Capture the cell that displays the provided text and extract its (X, Y) central coordinate. 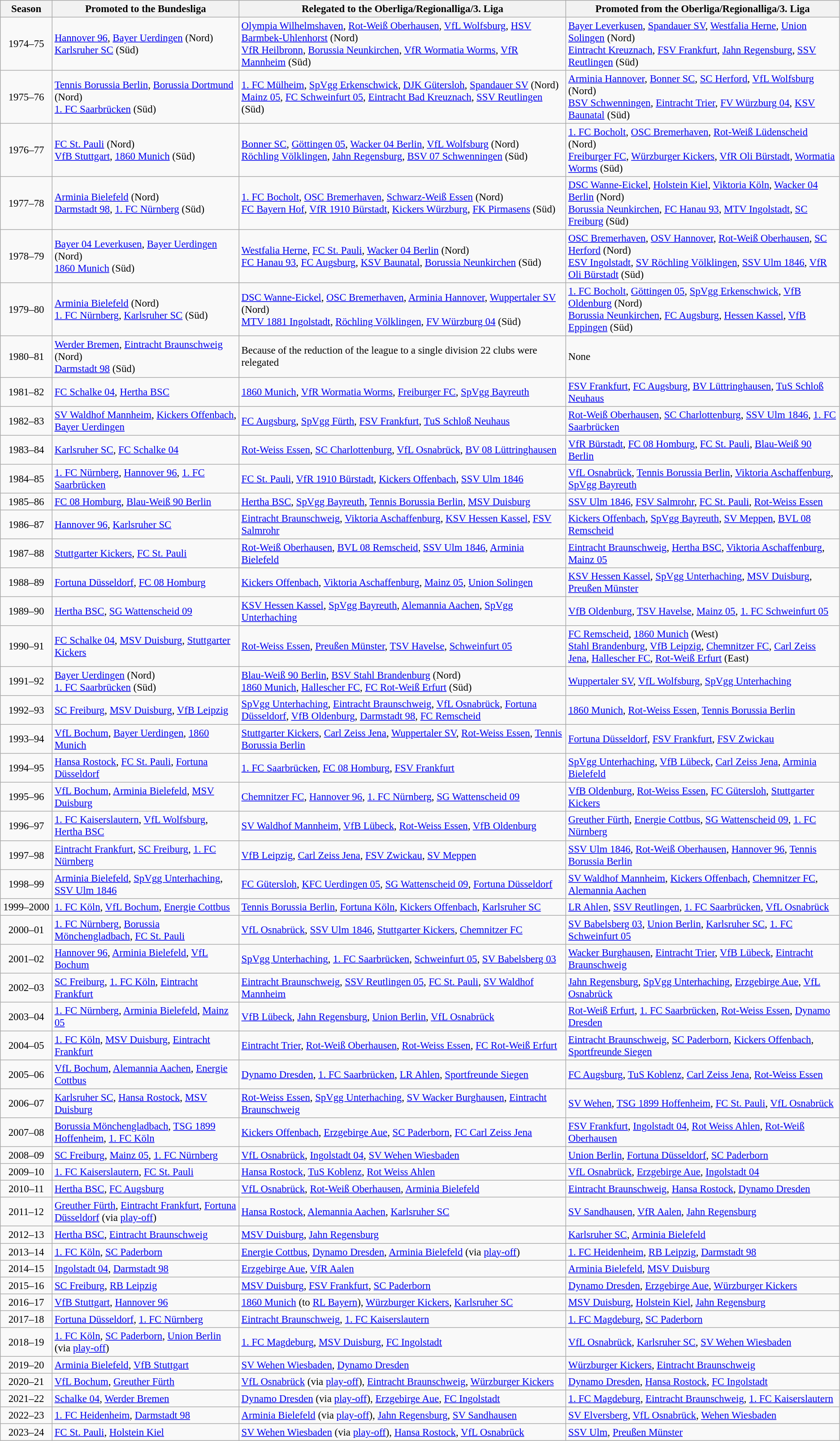
VfL Osnabrück (via play-off), Eintracht Braunschweig, Würzburger Kickers (403, 1382)
2016–17 (26, 1302)
1994–95 (26, 768)
1. FC Nürnberg, Hannover 96, 1. FC Saarbrücken (145, 479)
1. FC Bocholt, OSC Bremerhaven, Schwarz-Weiß Essen (Nord)FC Bayern Hof, VfR 1910 Bürstadt, Kickers Würzburg, FK Pirmasens (Süd) (403, 203)
2006–07 (26, 1103)
Rot-Weiß Erfurt, 1. FC Saarbrücken, Rot-Weiss Essen, Dynamo Dresden (702, 1017)
Relegated to the Oberliga/Regionalliga/3. Liga (403, 9)
Wacker Burghausen, Eintracht Trier, VfB Lübeck, Eintracht Braunschweig (702, 959)
FC Augsburg, SpVgg Fürth, FSV Frankfurt, TuS Schloß Neuhaus (403, 420)
MSV Duisburg, Jahn Regensburg (403, 1235)
1. FC Heidenheim, RB Leipzig, Darmstadt 98 (702, 1252)
VfL Bochum, Arminia Bielefeld, MSV Duisburg (145, 797)
2011–12 (26, 1212)
Bonner SC, Göttingen 05, Wacker 04 Berlin, VfL Wolfsburg (Nord)Röchling Völklingen, Jahn Regensburg, BSV 07 Schwenningen (Süd) (403, 151)
Fortuna Düsseldorf, FC 08 Homburg (145, 583)
SSV Ulm 1846, Rot-Weiß Oberhausen, Hannover 96, Tennis Borussia Berlin (702, 855)
SV Waldhof Mannheim, Kickers Offenbach, Bayer Uerdingen (145, 420)
Bayer 04 Leverkusen, Bayer Uerdingen (Nord)1860 Munich (Süd) (145, 256)
2023–24 (26, 1432)
SV Wehen Wiesbaden, Dynamo Dresden (403, 1365)
SC Freiburg, 1. FC Köln, Eintracht Frankfurt (145, 988)
1. FC Magdeburg, Eintracht Braunschweig, 1. FC Kaiserslautern (702, 1398)
Stuttgarter Kickers, FC St. Pauli (145, 553)
SC Freiburg, Mainz 05, 1. FC Nürnberg (145, 1155)
Hannover 96, Bayer Uerdingen (Nord)Karlsruher SC (Süd) (145, 44)
1985–86 (26, 502)
Eintracht Braunschweig, Hertha BSC, Viktoria Aschaffenburg, Mainz 05 (702, 553)
FC Remscheid, 1860 Munich (West) Stahl Brandenburg, VfB Leipzig, Chemnitzer FC, Carl Zeiss Jena, Hallescher FC, Rot-Weiß Erfurt (East) (702, 646)
1987–88 (26, 553)
1. FC Bocholt, Göttingen 05, SpVgg Erkenschwick, VfB Oldenburg (Nord) Borussia Neunkirchen, FC Augsburg, Hessen Kassel, VfB Eppingen (Süd) (702, 310)
1978–79 (26, 256)
1. FC Mülheim, SpVgg Erkenschwick, DJK Gütersloh, Spandauer SV (Nord)Mainz 05, FC Schweinfurt 05, Eintracht Bad Kreuznach, SSV Reutlingen (Süd) (403, 97)
Werder Bremen, Eintracht Braunschweig (Nord)Darmstadt 98 (Süd) (145, 357)
FC St. Pauli (Nord)VfB Stuttgart, 1860 Munich (Süd) (145, 151)
Rot-Weiss Essen, SpVgg Unterhaching, SV Wacker Burghausen, Eintracht Braunschweig (403, 1103)
FC Schalke 04, MSV Duisburg, Stuttgarter Kickers (145, 646)
1999–2000 (26, 907)
Dynamo Dresden (via play-off), Erzgebirge Aue, FC Ingolstadt (403, 1398)
1979–80 (26, 310)
Hertha BSC, Eintracht Braunschweig (145, 1235)
1976–77 (26, 151)
Greuther Fürth, Energie Cottbus, SG Wattenscheid 09, 1. FC Nürnberg (702, 827)
Westfalia Herne, FC St. Pauli, Wacker 04 Berlin (Nord)FC Hanau 93, FC Augsburg, KSV Baunatal, Borussia Neunkirchen (Süd) (403, 256)
Eintracht Trier, Rot-Weiß Oberhausen, Rot-Weiss Essen, FC Rot-Weiß Erfurt (403, 1045)
Arminia Bielefeld, VfB Stuttgart (145, 1365)
1984–85 (26, 479)
Energie Cottbus, Dynamo Dresden, Arminia Bielefeld (via play-off) (403, 1252)
SV Wehen Wiesbaden (via play-off), Hansa Rostock, VfL Osnabrück (403, 1432)
FC St. Pauli, VfR 1910 Bürstadt, Kickers Offenbach, SSV Ulm 1846 (403, 479)
Eintracht Frankfurt, SC Freiburg, 1. FC Nürnberg (145, 855)
SV Waldhof Mannheim, VfB Lübeck, Rot-Weiss Essen, VfB Oldenburg (403, 827)
1860 Munich, Rot-Weiss Essen, Tennis Borussia Berlin (702, 710)
2015–16 (26, 1285)
1. FC Saarbrücken, FC 08 Homburg, FSV Frankfurt (403, 768)
1974–75 (26, 44)
VfB Oldenburg, Rot-Weiss Essen, FC Gütersloh, Stuttgarter Kickers (702, 797)
Karlsruher SC, Hansa Rostock, MSV Duisburg (145, 1103)
SpVgg Unterhaching, 1. FC Saarbrücken, Schweinfurt 05, SV Babelsberg 03 (403, 959)
Arminia Bielefeld (via play-off), Jahn Regensburg, SV Sandhausen (403, 1415)
SV Waldhof Mannheim, Kickers Offenbach, Chemnitzer FC, Alemannia Aachen (702, 884)
1980–81 (26, 357)
1995–96 (26, 797)
1860 Munich, VfR Wormatia Worms, Freiburger FC, SpVgg Bayreuth (403, 392)
Hansa Rostock, Alemannia Aachen, Karlsruher SC (403, 1212)
DSC Wanne-Eickel, OSC Bremerhaven, Arminia Hannover, Wuppertaler SV (Nord)MTV 1881 Ingolstadt, Röchling Völklingen, FV Würzburg 04 (Süd) (403, 310)
Dynamo Dresden, Hansa Rostock, FC Ingolstadt (702, 1382)
KSV Hessen Kassel, SpVgg Bayreuth, Alemannia Aachen, SpVgg Unterhaching (403, 611)
2012–13 (26, 1235)
2007–08 (26, 1132)
1. FC Köln, MSV Duisburg, Eintracht Frankfurt (145, 1045)
KSV Hessen Kassel, SpVgg Unterhaching, MSV Duisburg, Preußen Münster (702, 583)
FC Schalke 04, Hertha BSC (145, 392)
VfB Oldenburg, TSV Havelse, Mainz 05, 1. FC Schweinfurt 05 (702, 611)
SC Freiburg, MSV Duisburg, VfB Leipzig (145, 710)
Schalke 04, Werder Bremen (145, 1398)
1. FC Kaiserslautern, FC St. Pauli (145, 1172)
FC 08 Homburg, Blau-Weiß 90 Berlin (145, 502)
SV Elversberg, VfL Osnabrück, Wehen Wiesbaden (702, 1415)
VfL Osnabrück, Ingolstadt 04, SV Wehen Wiesbaden (403, 1155)
Eintracht Braunschweig, 1. FC Kaiserslautern (403, 1319)
Karlsruher SC, FC Schalke 04 (145, 450)
Greuther Fürth, Eintracht Frankfurt, Fortuna Düsseldorf (via play-off) (145, 1212)
Dynamo Dresden, Erzgebirge Aue, Würzburger Kickers (702, 1285)
Stuttgarter Kickers, Carl Zeiss Jena, Wuppertaler SV, Rot-Weiss Essen, Tennis Borussia Berlin (403, 740)
VfL Bochum, Bayer Uerdingen, 1860 Munich (145, 740)
1988–89 (26, 583)
1993–94 (26, 740)
1. FC Köln, SC Paderborn (145, 1252)
SV Wehen, TSG 1899 Hoffenheim, FC St. Pauli, VfL Osnabrück (702, 1103)
1996–97 (26, 827)
2000–01 (26, 930)
VfL Osnabrück, SSV Ulm 1846, Stuttgarter Kickers, Chemnitzer FC (403, 930)
Hannover 96, Karlsruher SC (145, 524)
2005–06 (26, 1075)
VfB Leipzig, Carl Zeiss Jena, FSV Zwickau, SV Meppen (403, 855)
Erzgebirge Aue, VfR Aalen (403, 1268)
1990–91 (26, 646)
Hannover 96, Arminia Bielefeld, VfL Bochum (145, 959)
1989–90 (26, 611)
MSV Duisburg, Holstein Kiel, Jahn Regensburg (702, 1302)
Bayer Leverkusen, Spandauer SV, Westfalia Herne, Union Solingen (Nord) Eintracht Kreuznach, FSV Frankfurt, Jahn Regensburg, SSV Reutlingen (Süd) (702, 44)
1983–84 (26, 450)
2021–22 (26, 1398)
SSV Ulm 1846, FSV Salmrohr, FC St. Pauli, Rot-Weiss Essen (702, 502)
Rot-Weiss Essen, Preußen Münster, TSV Havelse, Schweinfurt 05 (403, 646)
2010–11 (26, 1189)
Because of the reduction of the league to a single division 22 clubs were relegated (403, 357)
Eintracht Braunschweig, SC Paderborn, Kickers Offenbach, Sportfreunde Siegen (702, 1045)
Fortuna Düsseldorf, FSV Frankfurt, FSV Zwickau (702, 740)
VfL Osnabrück, Erzgebirge Aue, Ingolstadt 04 (702, 1172)
Wuppertaler SV, VfL Wolfsburg, SpVgg Unterhaching (702, 681)
Kickers Offenbach, Viktoria Aschaffenburg, Mainz 05, Union Solingen (403, 583)
Dynamo Dresden, 1. FC Saarbrücken, LR Ahlen, Sportfreunde Siegen (403, 1075)
Karlsruher SC, Arminia Bielefeld (702, 1235)
SC Freiburg, RB Leipzig (145, 1285)
1982–83 (26, 420)
2018–19 (26, 1342)
VfB Stuttgart, Hannover 96 (145, 1302)
1. FC Nürnberg, Arminia Bielefeld, Mainz 05 (145, 1017)
Chemnitzer FC, Hannover 96, 1. FC Nürnberg, SG Wattenscheid 09 (403, 797)
Kickers Offenbach, SpVgg Bayreuth, SV Meppen, BVL 08 Remscheid (702, 524)
2022–23 (26, 1415)
Arminia Bielefeld (Nord)1. FC Nürnberg, Karlsruher SC (Süd) (145, 310)
2013–14 (26, 1252)
Borussia Mönchengladbach, TSG 1899 Hoffenheim, 1. FC Köln (145, 1132)
1997–98 (26, 855)
LR Ahlen, SSV Reutlingen, 1. FC Saarbrücken, VfL Osnabrück (702, 907)
1992–93 (26, 710)
Rot-Weiß Oberhausen, SC Charlottenburg, SSV Ulm 1846, 1. FC Saarbrücken (702, 420)
Promoted to the Bundesliga (145, 9)
FC St. Pauli, Holstein Kiel (145, 1432)
VfL Osnabrück, Tennis Borussia Berlin, Viktoria Aschaffenburg, SpVgg Bayreuth (702, 479)
SpVgg Unterhaching, Eintracht Braunschweig, VfL Osnabrück, Fortuna Düsseldorf, VfB Oldenburg, Darmstadt 98, FC Remscheid (403, 710)
Eintracht Braunschweig, Viktoria Aschaffenburg, KSV Hessen Kassel, FSV Salmrohr (403, 524)
1. FC Köln, VfL Bochum, Energie Cottbus (145, 907)
VfB Lübeck, Jahn Regensburg, Union Berlin, VfL Osnabrück (403, 1017)
Rot-Weiss Essen, SC Charlottenburg, VfL Osnabrück, BV 08 Lüttringhausen (403, 450)
Jahn Regensburg, SpVgg Unterhaching, Erzgebirge Aue, VfL Osnabrück (702, 988)
SSV Ulm, Preußen Münster (702, 1432)
1. FC Magdeburg, SC Paderborn (702, 1319)
Season (26, 9)
Promoted from the Oberliga/Regionalliga/3. Liga (702, 9)
1986–87 (26, 524)
1981–82 (26, 392)
2019–20 (26, 1365)
2002–03 (26, 988)
FC Augsburg, TuS Koblenz, Carl Zeiss Jena, Rot-Weiss Essen (702, 1075)
2008–09 (26, 1155)
2014–15 (26, 1268)
VfL Bochum, Alemannia Aachen, Energie Cottbus (145, 1075)
1975–76 (26, 97)
1. FC Kaiserslautern, VfL Wolfsburg, Hertha BSC (145, 827)
1. FC Köln, SC Paderborn, Union Berlin (via play-off) (145, 1342)
Tennis Borussia Berlin, Borussia Dortmund (Nord)1. FC Saarbrücken (Süd) (145, 97)
Union Berlin, Fortuna Düsseldorf, SC Paderborn (702, 1155)
1. FC Bocholt, OSC Bremerhaven, Rot-Weiß Lüdenscheid (Nord) Freiburger FC, Würzburger Kickers, VfR Oli Bürstadt, Wormatia Worms (Süd) (702, 151)
1. FC Nürnberg, Borussia Mönchengladbach, FC St. Pauli (145, 930)
2017–18 (26, 1319)
VfL Osnabrück, Karlsruher SC, SV Wehen Wiesbaden (702, 1342)
Bayer Uerdingen (Nord)1. FC Saarbrücken (Süd) (145, 681)
FC Gütersloh, KFC Uerdingen 05, SG Wattenscheid 09, Fortuna Düsseldorf (403, 884)
Tennis Borussia Berlin, Fortuna Köln, Kickers Offenbach, Karlsruher SC (403, 907)
SV Babelsberg 03, Union Berlin, Karlsruher SC, 1. FC Schweinfurt 05 (702, 930)
Ingolstadt 04, Darmstadt 98 (145, 1268)
Hansa Rostock, FC St. Pauli, Fortuna Düsseldorf (145, 768)
2003–04 (26, 1017)
1860 Munich (to RL Bayern), Würzburger Kickers, Karlsruher SC (403, 1302)
1977–78 (26, 203)
2004–05 (26, 1045)
VfR Bürstadt, FC 08 Homburg, FC St. Pauli, Blau-Weiß 90 Berlin (702, 450)
SV Sandhausen, VfR Aalen, Jahn Regensburg (702, 1212)
Rot-Weiß Oberhausen, BVL 08 Remscheid, SSV Ulm 1846, Arminia Bielefeld (403, 553)
Arminia Bielefeld (Nord)Darmstadt 98, 1. FC Nürnberg (Süd) (145, 203)
VfL Osnabrück, Rot-Weiß Oberhausen, Arminia Bielefeld (403, 1189)
None (702, 357)
Hertha BSC, FC Augsburg (145, 1189)
1991–92 (26, 681)
2020–21 (26, 1382)
1. FC Heidenheim, Darmstadt 98 (145, 1415)
Eintracht Braunschweig, SSV Reutlingen 05, FC St. Pauli, SV Waldhof Mannheim (403, 988)
MSV Duisburg, FSV Frankfurt, SC Paderborn (403, 1285)
Hertha BSC, SpVgg Bayreuth, Tennis Borussia Berlin, MSV Duisburg (403, 502)
2009–10 (26, 1172)
Blau-Weiß 90 Berlin, BSV Stahl Brandenburg (Nord)1860 Munich, Hallescher FC, FC Rot-Weiß Erfurt (Süd) (403, 681)
FSV Frankfurt, FC Augsburg, BV Lüttringhausen, TuS Schloß Neuhaus (702, 392)
1998–99 (26, 884)
VfL Bochum, Greuther Fürth (145, 1382)
Fortuna Düsseldorf, 1. FC Nürnberg (145, 1319)
DSC Wanne-Eickel, Holstein Kiel, Viktoria Köln, Wacker 04 Berlin (Nord) Borussia Neunkirchen, FC Hanau 93, MTV Ingolstadt, SC Freiburg (Süd) (702, 203)
Hansa Rostock, TuS Koblenz, Rot Weiss Ahlen (403, 1172)
Arminia Bielefeld, MSV Duisburg (702, 1268)
Kickers Offenbach, Erzgebirge Aue, SC Paderborn, FC Carl Zeiss Jena (403, 1132)
SpVgg Unterhaching, VfB Lübeck, Carl Zeiss Jena, Arminia Bielefeld (702, 768)
Eintracht Braunschweig, Hansa Rostock, Dynamo Dresden (702, 1189)
FSV Frankfurt, Ingolstadt 04, Rot Weiss Ahlen, Rot-Weiß Oberhausen (702, 1132)
1. FC Magdeburg, MSV Duisburg, FC Ingolstadt (403, 1342)
Hertha BSC, SG Wattenscheid 09 (145, 611)
Würzburger Kickers, Eintracht Braunschweig (702, 1365)
OSC Bremerhaven, OSV Hannover, Rot-Weiß Oberhausen, SC Herford (Nord) ESV Ingolstadt, SV Röchling Völklingen, SSV Ulm 1846, VfR Oli Bürstadt (Süd) (702, 256)
Arminia Bielefeld, SpVgg Unterhaching, SSV Ulm 1846 (145, 884)
Arminia Hannover, Bonner SC, SC Herford, VfL Wolfsburg (Nord) BSV Schwenningen, Eintracht Trier, FV Würzburg 04, KSV Baunatal (Süd) (702, 97)
2001–02 (26, 959)
